Search for the cell housing the specified text and yield its (X, Y) center coordinate. 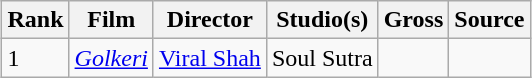
Film (111, 20)
Director (210, 20)
Soul Sutra (322, 58)
Source (490, 20)
Gross (414, 20)
Viral Shah (210, 58)
Rank (36, 20)
Golkeri (111, 58)
Studio(s) (322, 20)
1 (36, 58)
